Pinpoint the cell where the given text exists, returning its [x, y] midpoint coordinate. 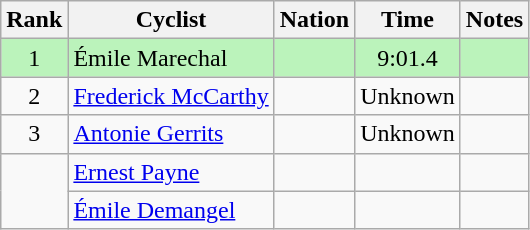
Frederick McCarthy [171, 96]
2 [34, 96]
Cyclist [171, 20]
1 [34, 58]
Émile Demangel [171, 210]
Ernest Payne [171, 172]
3 [34, 134]
Antonie Gerrits [171, 134]
Time [408, 20]
Notes [494, 20]
Nation [314, 20]
Émile Marechal [171, 58]
Rank [34, 20]
9:01.4 [408, 58]
